For the text-containing cell, return its midpoint in [X, Y] coordinate format. 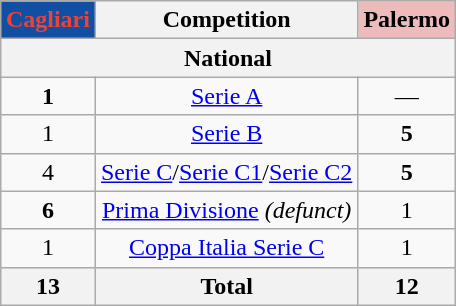
6 [48, 210]
Cagliari [48, 20]
4 [48, 172]
Prima Divisione (defunct) [226, 210]
12 [407, 286]
Serie C/Serie C1/Serie C2 [226, 172]
Serie A [226, 96]
Serie B [226, 134]
13 [48, 286]
Total [226, 286]
— [407, 96]
Coppa Italia Serie C [226, 248]
Palermo [407, 20]
National [228, 58]
Competition [226, 20]
